From the cell containing the given text, extract its center point as (x, y) coordinate. 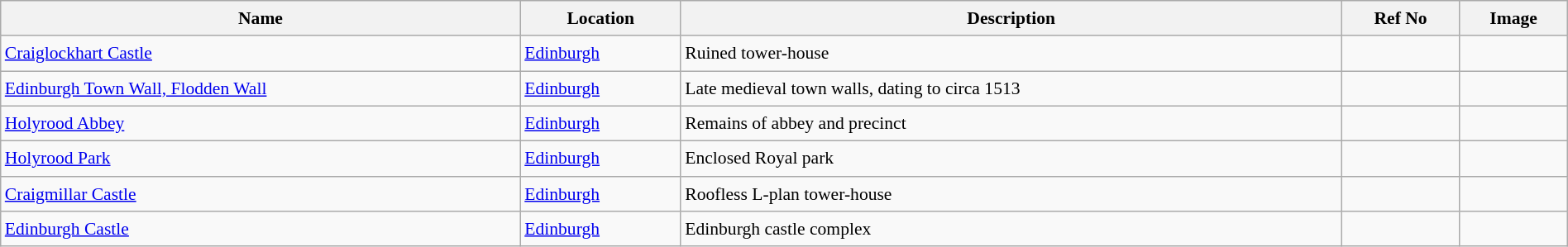
Holyrood Park (261, 159)
Ruined tower-house (1011, 55)
Craigmillar Castle (261, 195)
Location (600, 18)
Edinburgh castle complex (1011, 230)
Holyrood Abbey (261, 124)
Description (1011, 18)
Ref No (1401, 18)
Edinburgh Town Wall, Flodden Wall (261, 89)
Enclosed Royal park (1011, 159)
Remains of abbey and precinct (1011, 124)
Edinburgh Castle (261, 230)
Name (261, 18)
Roofless L-plan tower-house (1011, 195)
Late medieval town walls, dating to circa 1513 (1011, 89)
Craiglockhart Castle (261, 55)
Image (1513, 18)
